Capture the cell that displays the provided text and extract its (X, Y) central coordinate. 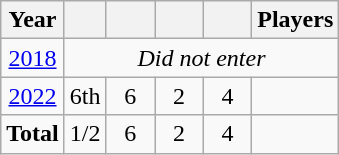
1/2 (85, 134)
Players (296, 20)
2022 (33, 96)
2018 (33, 58)
Total (33, 134)
Year (33, 20)
6th (85, 96)
Did not enter (201, 58)
